Identify which cell holds the provided text, then report its [x, y] central coordinate. 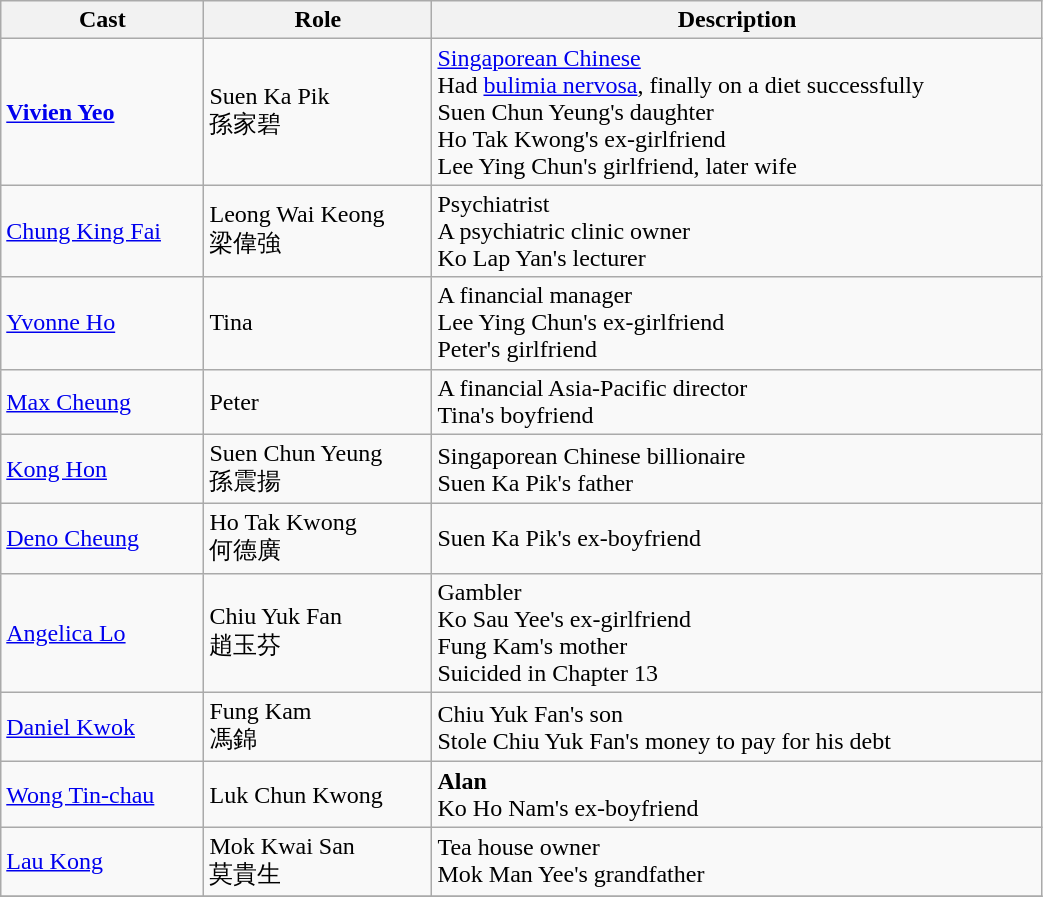
Leong Wai Keong 梁偉強 [318, 231]
PsychiatristA psychiatric clinic ownerKo Lap Yan's lecturer [737, 231]
Daniel Kwok [102, 727]
Ho Tak Kwong何德廣 [318, 539]
Kong Hon [102, 469]
GamblerKo Sau Yee's ex-girlfriendFung Kam's motherSuicided in Chapter 13 [737, 632]
Tea house ownerMok Man Yee's grandfather [737, 862]
Fung Kam馮錦 [318, 727]
Cast [102, 20]
Description [737, 20]
A financial Asia-Pacific directorTina's boyfriend [737, 402]
A financial managerLee Ying Chun's ex-girlfriendPeter's girlfriend [737, 323]
Mok Kwai San莫貴生 [318, 862]
Lau Kong [102, 862]
Suen Chun Yeung孫震揚 [318, 469]
Angelica Lo [102, 632]
Chiu Yuk Fan's sonStole Chiu Yuk Fan's money to pay for his debt [737, 727]
Yvonne Ho [102, 323]
Chiu Yuk Fan趙玉芬 [318, 632]
Luk Chun Kwong [318, 794]
Peter [318, 402]
Suen Ka Pik孫家碧 [318, 112]
Singaporean Chinese billionaireSuen Ka Pik's father [737, 469]
Chung King Fai [102, 231]
Wong Tin-chau [102, 794]
Vivien Yeo [102, 112]
Tina [318, 323]
Deno Cheung [102, 539]
Role [318, 20]
AlanKo Ho Nam's ex-boyfriend [737, 794]
Suen Ka Pik's ex-boyfriend [737, 539]
Max Cheung [102, 402]
